Find where the given text appears and provide that cell's center as [x, y] coordinate. 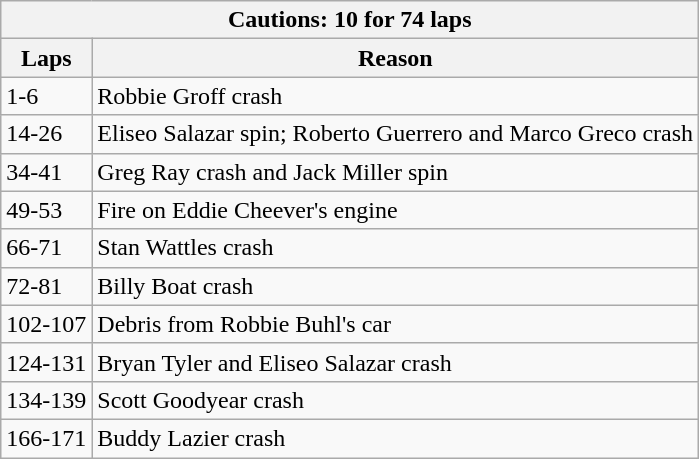
Scott Goodyear crash [396, 400]
49-53 [46, 210]
Reason [396, 58]
Robbie Groff crash [396, 96]
Laps [46, 58]
66-71 [46, 248]
34-41 [46, 172]
166-171 [46, 438]
102-107 [46, 324]
Billy Boat crash [396, 286]
Debris from Robbie Buhl's car [396, 324]
Cautions: 10 for 74 laps [350, 20]
1-6 [46, 96]
72-81 [46, 286]
Eliseo Salazar spin; Roberto Guerrero and Marco Greco crash [396, 134]
124-131 [46, 362]
Buddy Lazier crash [396, 438]
Stan Wattles crash [396, 248]
Greg Ray crash and Jack Miller spin [396, 172]
134-139 [46, 400]
14-26 [46, 134]
Bryan Tyler and Eliseo Salazar crash [396, 362]
Fire on Eddie Cheever's engine [396, 210]
